Provide the (X, Y) coordinate of the cell's center where the given text is located.  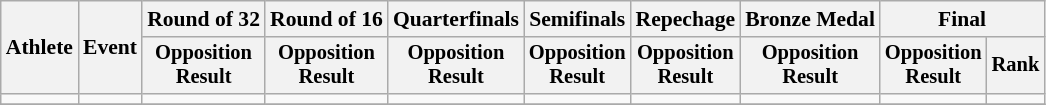
Rank (1016, 66)
Repechage (686, 19)
Round of 16 (326, 19)
Event (110, 48)
Athlete (40, 48)
Round of 32 (204, 19)
Quarterfinals (456, 19)
Final (962, 19)
Bronze Medal (810, 19)
Semifinals (578, 19)
